Determine the (x, y) coordinate at the center of the cell enclosing the given text.  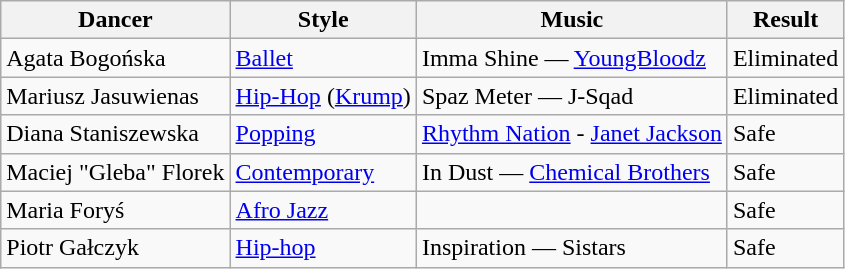
Dancer (116, 20)
Imma Shine — YoungBloodz (572, 58)
Agata Bogońska (116, 58)
Inspiration — Sistars (572, 248)
Piotr Gałczyk (116, 248)
Spaz Meter — J-Sqad (572, 96)
Style (323, 20)
In Dust — Chemical Brothers (572, 172)
Music (572, 20)
Mariusz Jasuwienas (116, 96)
Contemporary (323, 172)
Hip-Hop (Krump) (323, 96)
Hip-hop (323, 248)
Popping (323, 134)
Ballet (323, 58)
Afro Jazz (323, 210)
Maciej "Gleba" Florek (116, 172)
Diana Staniszewska (116, 134)
Rhythm Nation - Janet Jackson (572, 134)
Maria Foryś (116, 210)
Result (785, 20)
